Search for the cell housing the specified text and yield its (X, Y) center coordinate. 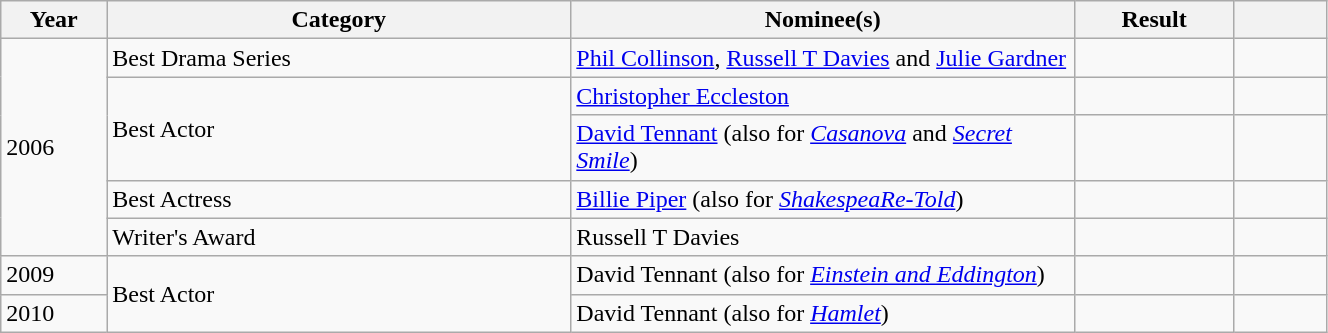
David Tennant (also for Einstein and Eddington) (823, 275)
Nominee(s) (823, 20)
Year (54, 20)
2009 (54, 275)
2010 (54, 313)
Writer's Award (339, 237)
David Tennant (also for Hamlet) (823, 313)
Best Actress (339, 199)
Result (1154, 20)
Category (339, 20)
David Tennant (also for Casanova and Secret Smile) (823, 148)
2006 (54, 148)
Billie Piper (also for ShakespeaRe-Told) (823, 199)
Russell T Davies (823, 237)
Christopher Eccleston (823, 96)
Best Drama Series (339, 58)
Phil Collinson, Russell T Davies and Julie Gardner (823, 58)
